For the text-containing cell, return its midpoint in [X, Y] coordinate format. 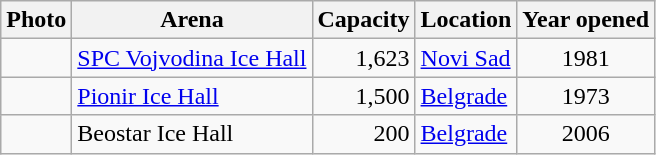
Location [466, 20]
1973 [586, 96]
Photo [36, 20]
Pionir Ice Hall [192, 96]
1,623 [364, 58]
Beostar Ice Hall [192, 134]
SPC Vojvodina Ice Hall [192, 58]
Capacity [364, 20]
Year opened [586, 20]
Arena [192, 20]
1981 [586, 58]
200 [364, 134]
Novi Sad [466, 58]
1,500 [364, 96]
2006 [586, 134]
